Provide the [X, Y] coordinate of the cell's center where the given text is located.  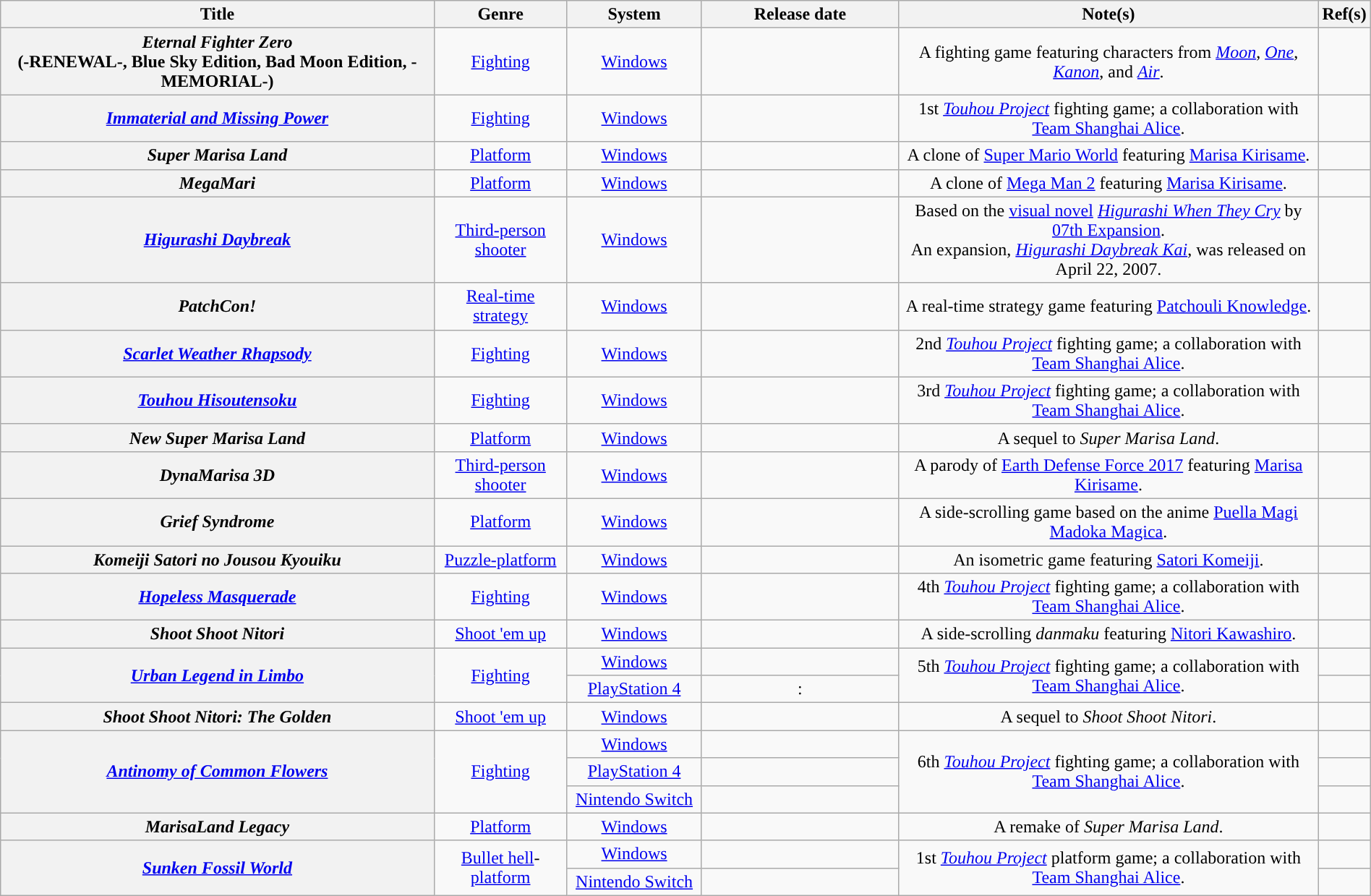
2nd Touhou Project fighting game; a collaboration with Team Shanghai Alice. [1109, 353]
A remake of Super Marisa Land. [1109, 827]
A real-time strategy game featuring Patchouli Knowledge. [1109, 307]
MegaMari [217, 183]
Higurashi Daybreak [217, 240]
PatchCon! [217, 307]
: [800, 689]
Scarlet Weather Rhapsody [217, 353]
New Super Marisa Land [217, 438]
Ref(s) [1344, 14]
Grief Syndrome [217, 522]
A clone of Super Mario World featuring Marisa Kirisame. [1109, 155]
A sequel to Super Marisa Land. [1109, 438]
An isometric game featuring Satori Komeiji. [1109, 559]
3rd Touhou Project fighting game; a collaboration with Team Shanghai Alice. [1109, 401]
Eternal Fighter Zero(-RENEWAL-, Blue Sky Edition, Bad Moon Edition, -MEMORIAL-) [217, 61]
Sunken Fossil World [217, 868]
Shoot Shoot Nitori [217, 634]
Antinomy of Common Flowers [217, 772]
Urban Legend in Limbo [217, 675]
System [634, 14]
Komeiji Satori no Jousou Kyouiku [217, 559]
A sequel to Shoot Shoot Nitori. [1109, 717]
DynaMarisa 3D [217, 474]
Super Marisa Land [217, 155]
Bullet hell-platform [500, 868]
Touhou Hisoutensoku [217, 401]
Shoot Shoot Nitori: The Golden [217, 717]
A fighting game featuring characters from Moon, One, Kanon, and Air. [1109, 61]
A parody of Earth Defense Force 2017 featuring Marisa Kirisame. [1109, 474]
Real-time strategy [500, 307]
A side-scrolling danmaku featuring Nitori Kawashiro. [1109, 634]
Title [217, 14]
Release date [800, 14]
Immaterial and Missing Power [217, 119]
1st Touhou Project platform game; a collaboration with Team Shanghai Alice. [1109, 868]
5th Touhou Project fighting game; a collaboration with Team Shanghai Alice. [1109, 675]
1st Touhou Project fighting game; a collaboration with Team Shanghai Alice. [1109, 119]
A side-scrolling game based on the anime Puella Magi Madoka Magica. [1109, 522]
6th Touhou Project fighting game; a collaboration with Team Shanghai Alice. [1109, 772]
4th Touhou Project fighting game; a collaboration with Team Shanghai Alice. [1109, 597]
Genre [500, 14]
Based on the visual novel Higurashi When They Cry by 07th Expansion.An expansion, Higurashi Daybreak Kai, was released on April 22, 2007. [1109, 240]
Note(s) [1109, 14]
Hopeless Masquerade [217, 597]
MarisaLand Legacy [217, 827]
A clone of Mega Man 2 featuring Marisa Kirisame. [1109, 183]
Puzzle-platform [500, 559]
